Extract the (x, y) coordinate from the center of the cell holding the provided text.  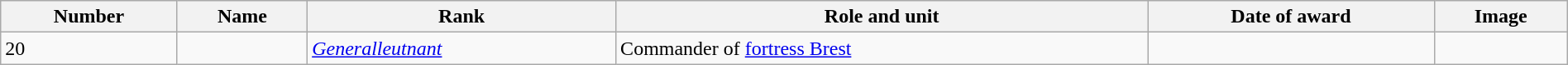
Number (89, 17)
Commander of fortress Brest (882, 48)
Role and unit (882, 17)
Name (241, 17)
Generalleutnant (461, 48)
Image (1500, 17)
Date of award (1291, 17)
Rank (461, 17)
20 (89, 48)
